Output the (x, y) coordinate of the center of the cell containing the given text.  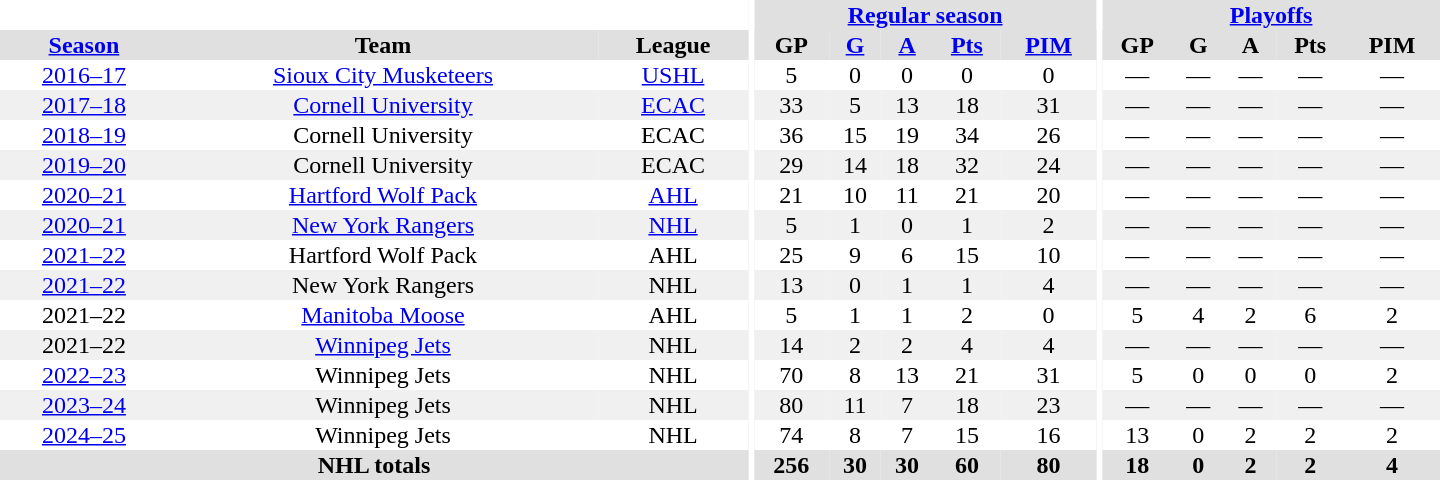
Sioux City Musketeers (383, 75)
16 (1049, 435)
2017–18 (84, 105)
Manitoba Moose (383, 315)
9 (855, 255)
24 (1049, 165)
20 (1049, 195)
NHL totals (374, 465)
19 (907, 135)
2023–24 (84, 405)
Team (383, 45)
2016–17 (84, 75)
Regular season (926, 15)
256 (792, 465)
60 (967, 465)
25 (792, 255)
2024–25 (84, 435)
26 (1049, 135)
2019–20 (84, 165)
36 (792, 135)
Playoffs (1271, 15)
2018–19 (84, 135)
29 (792, 165)
League (673, 45)
70 (792, 375)
2022–23 (84, 375)
34 (967, 135)
23 (1049, 405)
33 (792, 105)
USHL (673, 75)
Season (84, 45)
32 (967, 165)
74 (792, 435)
